From the cell containing the given text, extract its center point as (X, Y) coordinate. 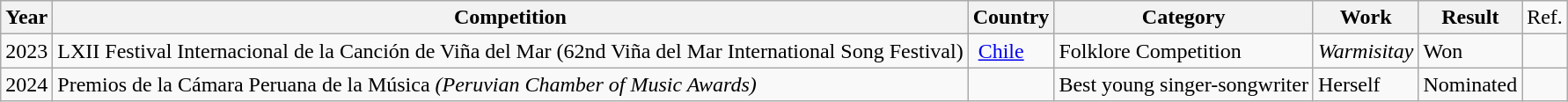
Premios de la Cámara Peruana de la Música (Peruvian Chamber of Music Awards) (510, 84)
Warmisitay (1366, 51)
Won (1470, 51)
Country (1011, 18)
2024 (26, 84)
Nominated (1470, 84)
2023 (26, 51)
Folklore Competition (1184, 51)
Best young singer-songwriter (1184, 84)
LXII Festival Internacional de la Canción de Viña del Mar (62nd Viña del Mar International Song Festival) (510, 51)
Chile (1011, 51)
Year (26, 18)
Ref. (1545, 18)
Herself (1366, 84)
Competition (510, 18)
Result (1470, 18)
Work (1366, 18)
Category (1184, 18)
